Output the (x, y) coordinate of the center of the cell containing the given text.  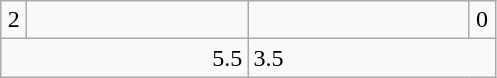
5.5 (124, 58)
2 (14, 20)
0 (482, 20)
3.5 (372, 58)
